Extract the (X, Y) coordinate from the center of the cell holding the provided text.  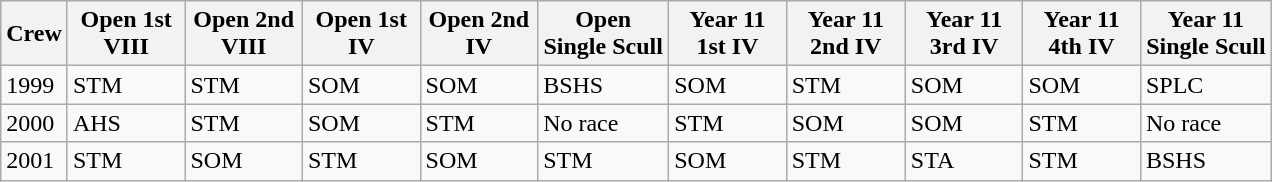
Open 1st VIII (126, 34)
Year 11 Single Scull (1206, 34)
Open 2nd VIII (244, 34)
SPLC (1206, 85)
2000 (34, 123)
STA (964, 161)
1999 (34, 85)
AHS (126, 123)
Year 11 3rd IV (964, 34)
Crew (34, 34)
Year 11 2nd IV (846, 34)
Open Single Scull (604, 34)
Year 11 4th IV (1082, 34)
Open 2nd IV (479, 34)
Year 11 1st IV (728, 34)
Open 1st IV (361, 34)
2001 (34, 161)
